Provide the (x, y) coordinate of the cell's center where the given text is located.  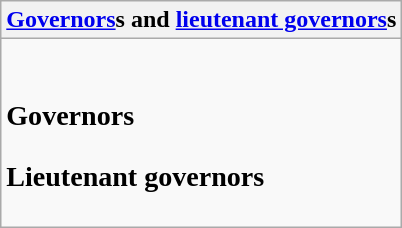
GovernorsLieutenant governors (202, 133)
Governorss and lieutenant governorss (202, 20)
